Determine the (x, y) coordinate at the center of the cell enclosing the given text.  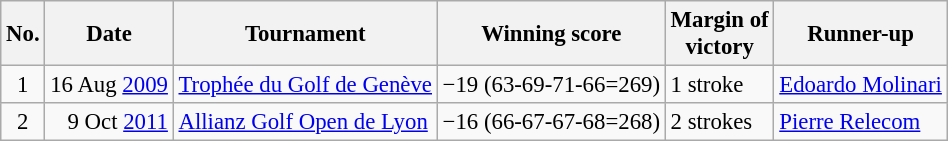
2 strokes (720, 122)
Winning score (551, 34)
No. (23, 34)
Date (109, 34)
2 (23, 122)
Margin ofvictory (720, 34)
Pierre Relecom (860, 122)
9 Oct 2011 (109, 122)
1 stroke (720, 85)
Tournament (305, 34)
Runner-up (860, 34)
−16 (66-67-67-68=268) (551, 122)
−19 (63-69-71-66=269) (551, 85)
1 (23, 85)
16 Aug 2009 (109, 85)
Trophée du Golf de Genève (305, 85)
Allianz Golf Open de Lyon (305, 122)
Edoardo Molinari (860, 85)
